Detect which cell encompasses the target text, then output its [x, y] center coordinate. 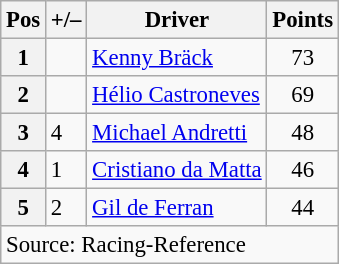
Driver [177, 20]
73 [302, 58]
3 [24, 133]
Gil de Ferran [177, 208]
Michael Andretti [177, 133]
5 [24, 208]
69 [302, 95]
48 [302, 133]
Points [302, 20]
Kenny Bräck [177, 58]
+/– [66, 20]
Hélio Castroneves [177, 95]
44 [302, 208]
Source: Racing-Reference [170, 245]
46 [302, 170]
Pos [24, 20]
Cristiano da Matta [177, 170]
